Identify which cell holds the provided text, then report its [X, Y] central coordinate. 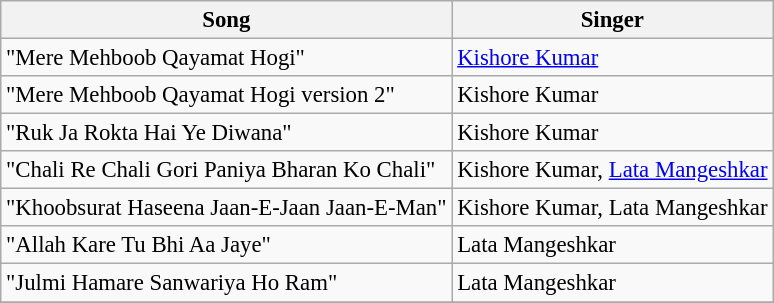
Singer [612, 20]
"Mere Mehboob Qayamat Hogi" [226, 58]
Song [226, 20]
"Mere Mehboob Qayamat Hogi version 2" [226, 95]
"Julmi Hamare Sanwariya Ho Ram" [226, 283]
"Khoobsurat Haseena Jaan-E-Jaan Jaan-E-Man" [226, 208]
"Ruk Ja Rokta Hai Ye Diwana" [226, 133]
"Chali Re Chali Gori Paniya Bharan Ko Chali" [226, 170]
"Allah Kare Tu Bhi Aa Jaye" [226, 245]
